Find where the given text appears and provide that cell's center as [x, y] coordinate. 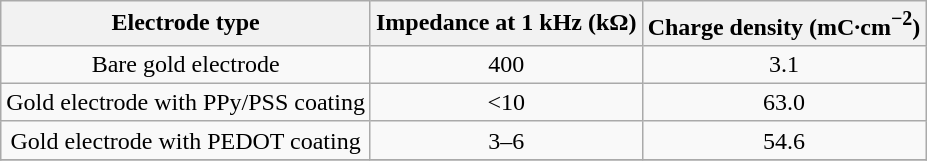
54.6 [784, 140]
Bare gold electrode [186, 64]
Gold electrode with PPy/PSS coating [186, 102]
3–6 [506, 140]
63.0 [784, 102]
Electrode type [186, 24]
3.1 [784, 64]
Impedance at 1 kHz (kΩ) [506, 24]
Charge density (mC·cm−2) [784, 24]
<10 [506, 102]
400 [506, 64]
Gold electrode with PEDOT coating [186, 140]
